Return (x, y) of the center of cell containing provided text 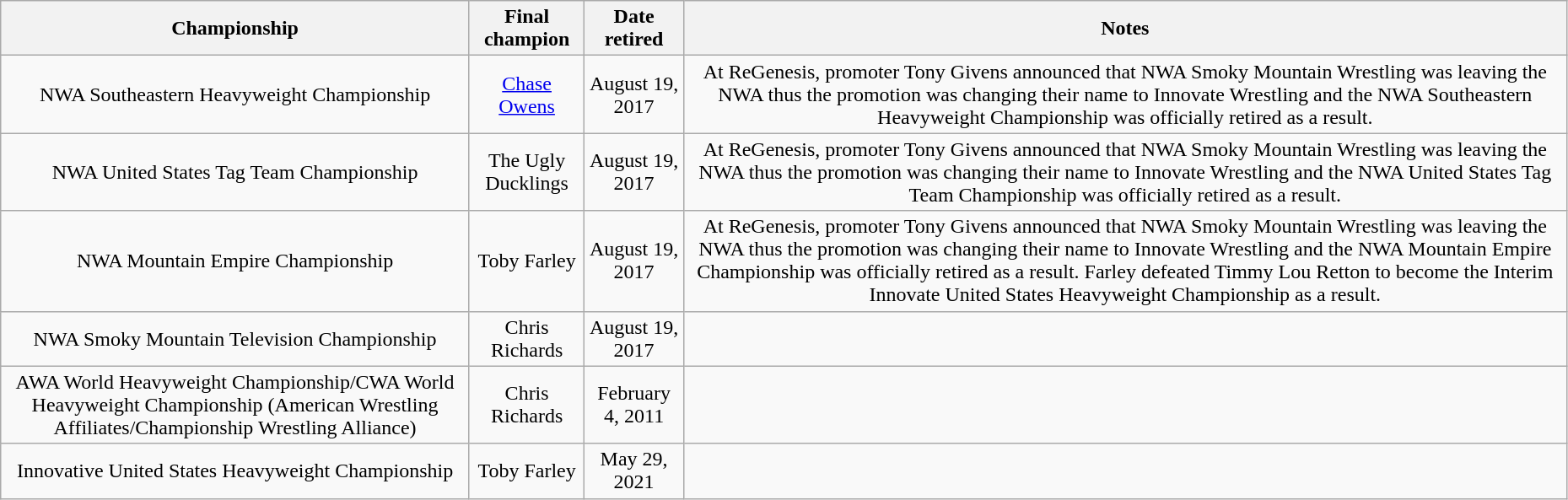
Chase Owens (526, 94)
May 29, 2021 (634, 470)
NWA Smoky Mountain Television Championship (235, 339)
NWA Southeastern Heavyweight Championship (235, 94)
Final champion (526, 29)
AWA World Heavyweight Championship/CWA World Heavyweight Championship (American Wrestling Affiliates/Championship Wrestling Alliance) (235, 405)
February 4, 2011 (634, 405)
Date retired (634, 29)
NWA Mountain Empire Championship (235, 261)
NWA United States Tag Team Championship (235, 172)
Notes (1125, 29)
Championship (235, 29)
Innovative United States Heavyweight Championship (235, 470)
The Ugly Ducklings (526, 172)
